Provide the [X, Y] coordinate of the cell's center where the given text is located.  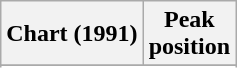
Peakposition [189, 34]
Chart (1991) [72, 34]
